Determine the (X, Y) coordinate at the center of the cell enclosing the given text.  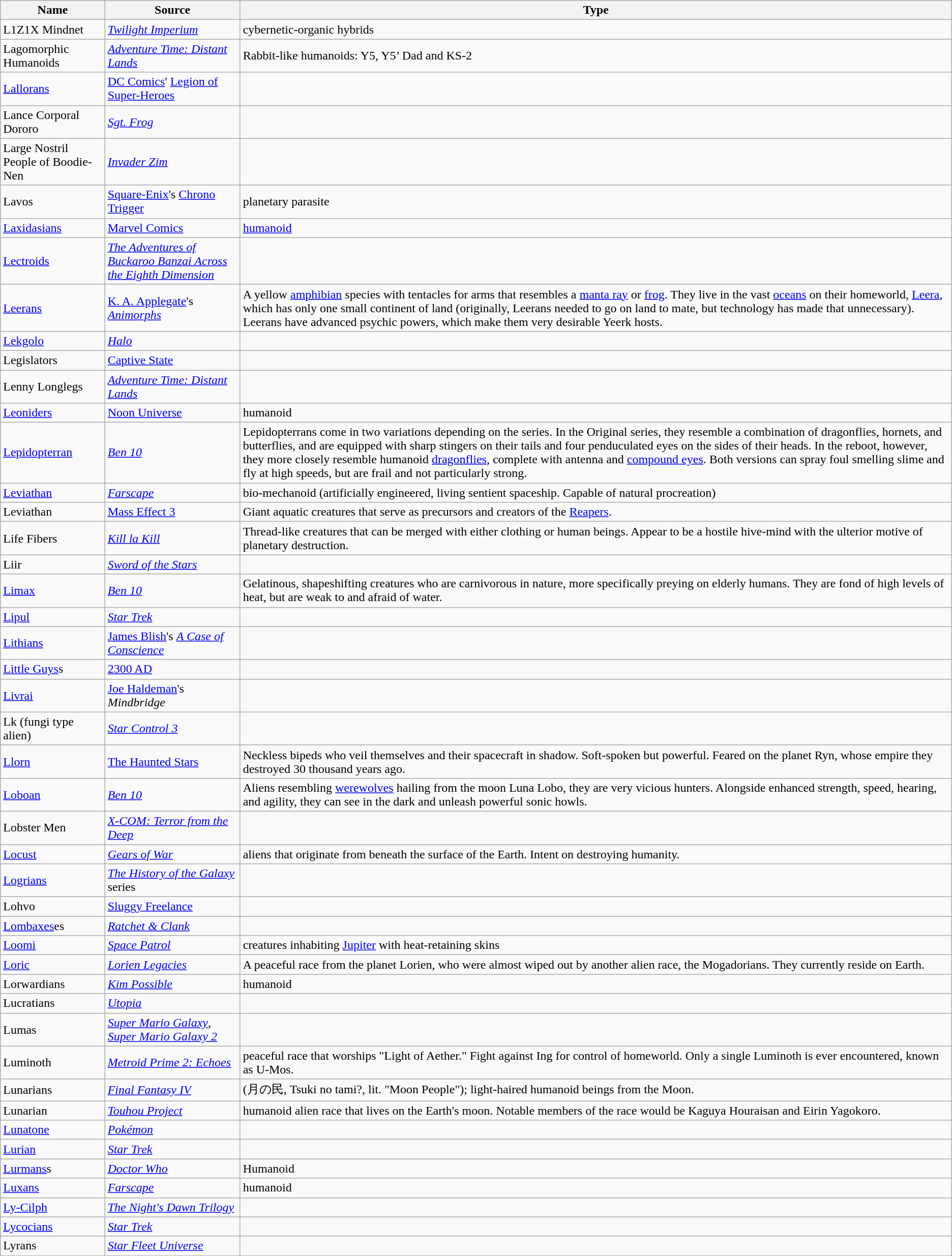
Lorwardians (53, 984)
Sgt. Frog (172, 122)
Lycocians (53, 1227)
Life Fibers (53, 538)
Type (596, 10)
Mass Effect 3 (172, 512)
Ly-Cilph (53, 1207)
Loboan (53, 794)
Lectroids (53, 261)
Lithians (53, 643)
L1Z1X Mindnet (53, 29)
Lyrans (53, 1246)
Joe Haldeman's Mindbridge (172, 696)
Loomi (53, 945)
Touhou Project (172, 1111)
Lenny Longlegs (53, 386)
Loric (53, 965)
Source (172, 10)
Invader Zim (172, 162)
Lepidopterran (53, 453)
Lunarians (53, 1090)
DC Comics' Legion of Super-Heroes (172, 88)
Utopia (172, 1003)
Ratchet & Clank (172, 926)
Rabbit-like humanoids: Y5, Y5’ Dad and KS-2 (596, 56)
Lucratians (53, 1003)
(月の民, Tsuki no tami?, lit. "Moon People"); light-haired humanoid beings from the Moon. (596, 1090)
Lorien Legacies (172, 965)
Limax (53, 591)
Lurmanss (53, 1169)
Space Patrol (172, 945)
Marvel Comics (172, 228)
Lunatone (53, 1130)
The Adventures of Buckaroo Banzai Across the Eighth Dimension (172, 261)
Name (53, 10)
Kill la Kill (172, 538)
aliens that originate from beneath the surface of the Earth. Intent on destroying humanity. (596, 854)
Twilight Imperium (172, 29)
Lobster Men (53, 828)
Halo (172, 341)
Lk (fungi type alien) (53, 728)
Lallorans (53, 88)
Laxidasians (53, 228)
Large Nostril People of Boodie-Nen (53, 162)
The Night's Dawn Trilogy (172, 1207)
Pokémon (172, 1130)
Metroid Prime 2: Echoes (172, 1063)
Final Fantasy IV (172, 1090)
Luxans (53, 1188)
Luminoth (53, 1063)
Little Guyss (53, 669)
Kim Possible (172, 984)
Leerans (53, 308)
planetary parasite (596, 201)
Lohvo (53, 907)
Square-Enix's Chrono Trigger (172, 201)
Livrai (53, 696)
Lekgolo (53, 341)
Lagomorphic Humanoids (53, 56)
Giant aquatic creatures that serve as precursors and creators of the Reapers. (596, 512)
Lunarian (53, 1111)
The History of the Galaxy series (172, 881)
Super Mario Galaxy, Super Mario Galaxy 2 (172, 1029)
Captive State (172, 360)
James Blish's A Case of Conscience (172, 643)
Lance Corporal Dororo (53, 122)
Locust (53, 854)
Lumas (53, 1029)
Sluggy Freelance (172, 907)
A peaceful race from the planet Lorien, who were almost wiped out by another alien race, the Mogadorians. They currently reside on Earth. (596, 965)
Noon Universe (172, 413)
Doctor Who (172, 1169)
2300 AD (172, 669)
Llorn (53, 762)
Star Control 3 (172, 728)
cybernetic-organic hybrids (596, 29)
Legislators (53, 360)
Lurian (53, 1149)
Logrians (53, 881)
humanoid alien race that lives on the Earth's moon. Notable members of the race would be Kaguya Houraisan and Eirin Yagokoro. (596, 1111)
Humanoid (596, 1169)
Lavos (53, 201)
Star Fleet Universe (172, 1246)
Leoniders (53, 413)
Gears of War (172, 854)
X-COM: Terror from the Deep (172, 828)
bio-mechanoid (artificially engineered, living sentient spaceship. Capable of natural procreation) (596, 493)
Liir (53, 564)
K. A. Applegate's Animorphs (172, 308)
Sword of the Stars (172, 564)
The Haunted Stars (172, 762)
creatures inhabiting Jupiter with heat-retaining skins (596, 945)
Lipul (53, 617)
Lombaxeses (53, 926)
